Scan for the cell matching the given text and deliver its (X, Y) coordinate at center. 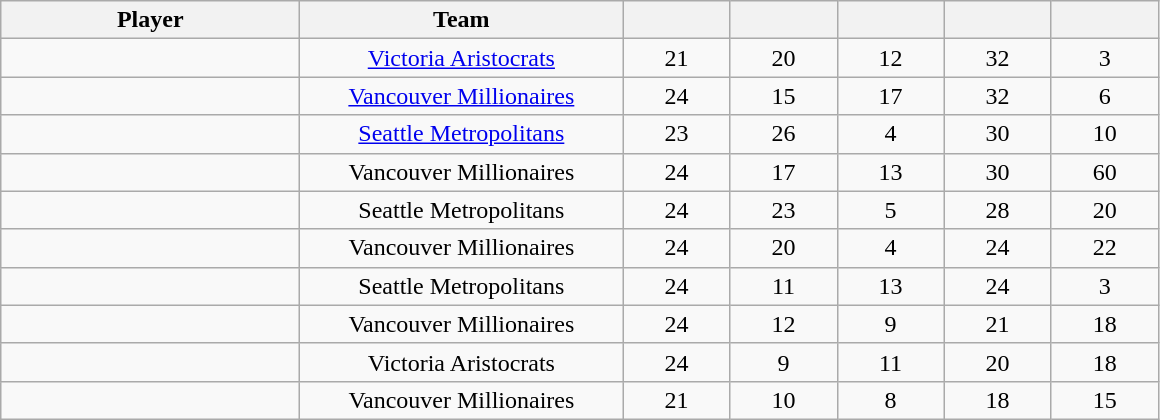
Player (150, 20)
8 (890, 400)
22 (1104, 248)
Team (462, 20)
5 (890, 210)
60 (1104, 172)
26 (784, 134)
6 (1104, 96)
28 (998, 210)
